Scan for the cell matching the given text and deliver its [X, Y] coordinate at center. 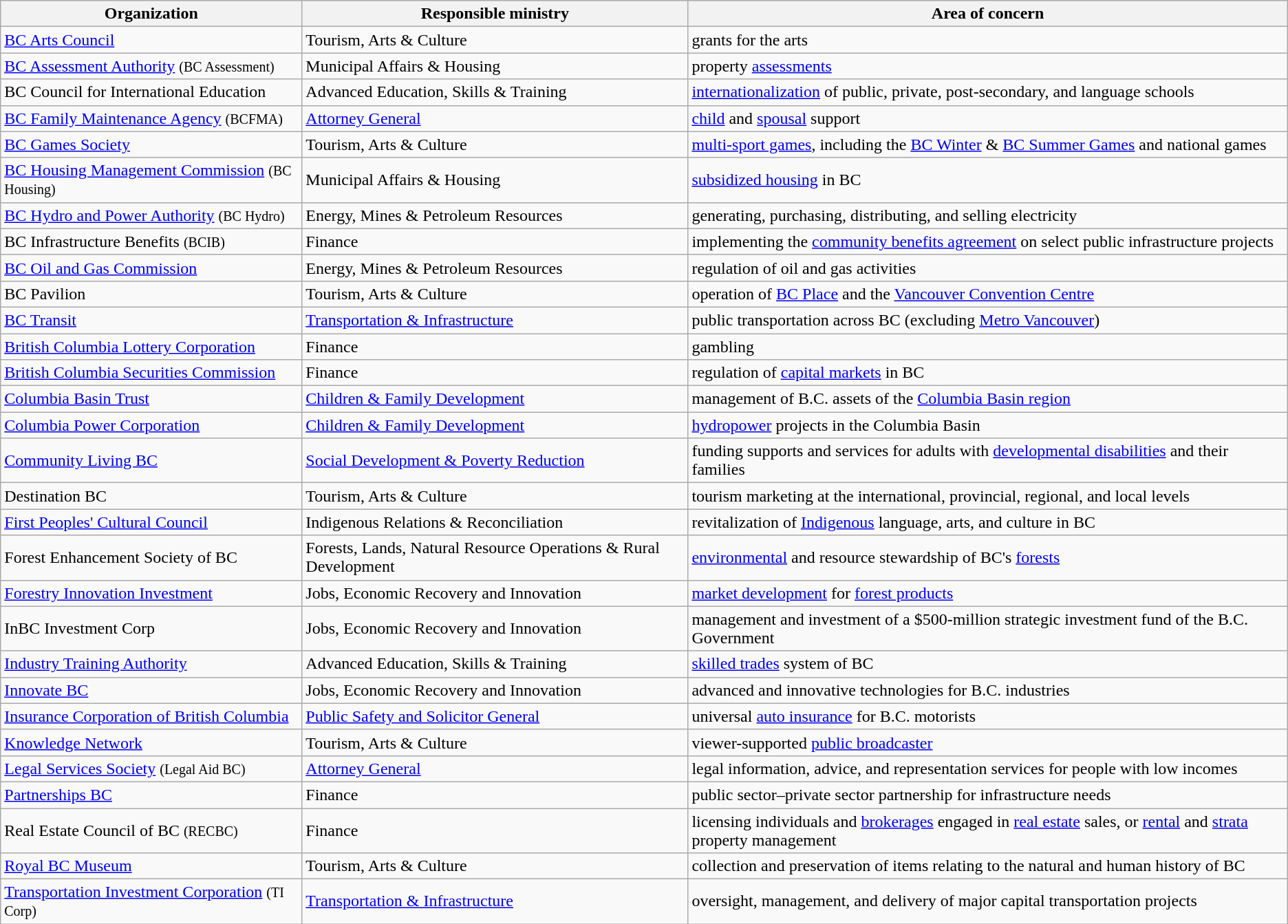
BC Hydro and Power Authority (BC Hydro) [151, 215]
grants for the arts [988, 40]
viewer-supported public broadcaster [988, 742]
management and investment of a $500-million strategic investment fund of the B.C. Government [988, 629]
Royal BC Museum [151, 866]
Community Living BC [151, 461]
legal information, advice, and representation services for people with low incomes [988, 769]
universal auto insurance for B.C. motorists [988, 716]
BC Pavilion [151, 294]
gambling [988, 346]
collection and preservation of items relating to the natural and human history of BC [988, 866]
British Columbia Lottery Corporation [151, 346]
Destination BC [151, 496]
market development for forest products [988, 593]
funding supports and services for adults with developmental disabilities and their families [988, 461]
operation of BC Place and the Vancouver Convention Centre [988, 294]
skilled trades system of BC [988, 664]
subsidized housing in BC [988, 180]
implementing the community benefits agreement on select public infrastructure projects [988, 241]
public sector–private sector partnership for infrastructure needs [988, 795]
public transportation across BC (excluding Metro Vancouver) [988, 320]
Area of concern [988, 14]
InBC Investment Corp [151, 629]
Innovate BC [151, 690]
regulation of capital markets in BC [988, 373]
Forest Enhancement Society of BC [151, 557]
internationalization of public, private, post-secondary, and language schools [988, 92]
Columbia Basin Trust [151, 399]
First Peoples' Cultural Council [151, 522]
multi-sport games, including the BC Winter & BC Summer Games and national games [988, 144]
Organization [151, 14]
revitalization of Indigenous language, arts, and culture in BC [988, 522]
BC Infrastructure Benefits (BCIB) [151, 241]
BC Games Society [151, 144]
Knowledge Network [151, 742]
environmental and resource stewardship of BC's forests [988, 557]
Transportation Investment Corporation (TI Corp) [151, 901]
BC Arts Council [151, 40]
tourism marketing at the international, provincial, regional, and local levels [988, 496]
Indigenous Relations & Reconciliation [495, 522]
Partnerships BC [151, 795]
BC Council for International Education [151, 92]
advanced and innovative technologies for B.C. industries [988, 690]
licensing individuals and brokerages engaged in real estate sales, or rental and strata property management [988, 830]
Public Safety and Solicitor General [495, 716]
Responsible ministry [495, 14]
property assessments [988, 66]
Forests, Lands, Natural Resource Operations & Rural Development [495, 557]
BC Transit [151, 320]
oversight, management, and delivery of major capital transportation projects [988, 901]
Industry Training Authority [151, 664]
generating, purchasing, distributing, and selling electricity [988, 215]
Columbia Power Corporation [151, 425]
hydropower projects in the Columbia Basin [988, 425]
BC Oil and Gas Commission [151, 268]
BC Assessment Authority (BC Assessment) [151, 66]
Forestry Innovation Investment [151, 593]
Real Estate Council of BC (RECBC) [151, 830]
Social Development & Poverty Reduction [495, 461]
management of B.C. assets of the Columbia Basin region [988, 399]
child and spousal support [988, 118]
Insurance Corporation of British Columbia [151, 716]
BC Housing Management Commission (BC Housing) [151, 180]
BC Family Maintenance Agency (BCFMA) [151, 118]
regulation of oil and gas activities [988, 268]
British Columbia Securities Commission [151, 373]
Legal Services Society (Legal Aid BC) [151, 769]
